Return [X, Y] of the center of cell containing provided text 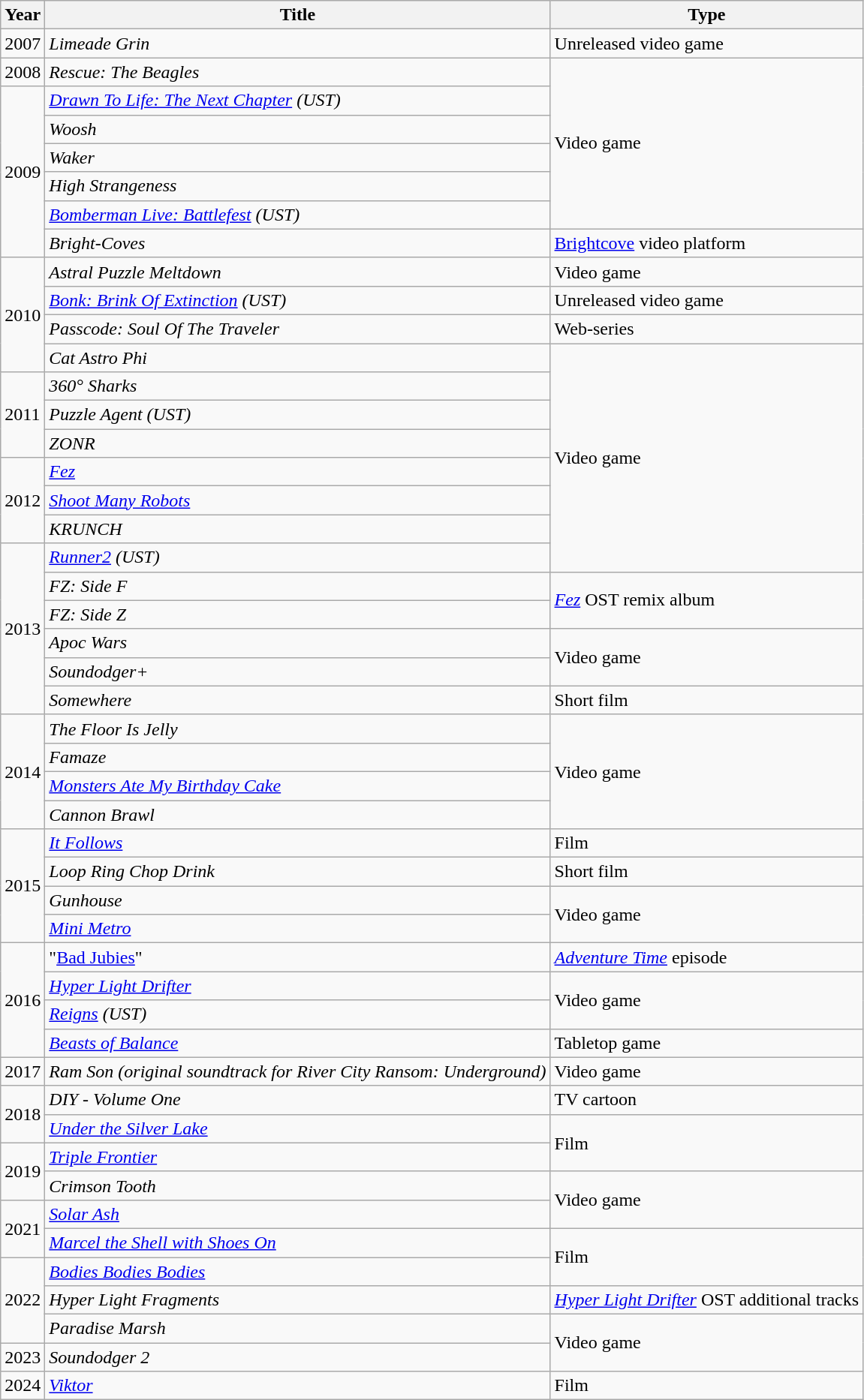
Under the Silver Lake [297, 1128]
Waker [297, 158]
Mini Metro [297, 929]
Reigns (UST) [297, 1014]
2015 [23, 886]
2011 [23, 415]
Rescue: The Beagles [297, 72]
Year [23, 15]
Title [297, 15]
DIY - Volume One [297, 1100]
Bright-Coves [297, 243]
2024 [23, 1386]
KRUNCH [297, 529]
Hyper Light Drifter OST additional tracks [707, 1300]
Fez [297, 472]
Loop Ring Chop Drink [297, 872]
Brightcove video platform [707, 243]
Soundodger 2 [297, 1357]
2010 [23, 314]
2014 [23, 771]
High Strangeness [297, 186]
2021 [23, 1228]
Ram Son (original soundtrack for River City Ransom: Underground) [297, 1071]
Woosh [297, 129]
Astral Puzzle Meltdown [297, 272]
Hyper Light Fragments [297, 1300]
Fez OST remix album [707, 600]
2008 [23, 72]
Hyper Light Drifter [297, 986]
Marcel the Shell with Shoes On [297, 1242]
Solar Ash [297, 1214]
The Floor Is Jelly [297, 729]
2023 [23, 1357]
ZONR [297, 443]
Soundodger+ [297, 671]
FZ: Side Z [297, 614]
Bodies Bodies Bodies [297, 1272]
TV cartoon [707, 1100]
Puzzle Agent (UST) [297, 415]
Monsters Ate My Birthday Cake [297, 786]
Web-series [707, 329]
2018 [23, 1114]
Runner2 (UST) [297, 557]
Tabletop game [707, 1043]
Shoot Many Robots [297, 500]
Cannon Brawl [297, 814]
Bonk: Brink Of Extinction (UST) [297, 300]
2017 [23, 1071]
Somewhere [297, 700]
"Bad Jubies" [297, 957]
Viktor [297, 1386]
Gunhouse [297, 900]
Passcode: Soul Of The Traveler [297, 329]
Crimson Tooth [297, 1185]
Limeade Grin [297, 44]
2009 [23, 172]
Triple Frontier [297, 1157]
2007 [23, 44]
Famaze [297, 757]
2022 [23, 1300]
360° Sharks [297, 386]
2012 [23, 500]
Adventure Time episode [707, 957]
FZ: Side F [297, 586]
Drawn To Life: The Next Chapter (UST) [297, 101]
Type [707, 15]
Cat Astro Phi [297, 358]
Paradise Marsh [297, 1329]
2016 [23, 1000]
Bomberman Live: Battlefest (UST) [297, 215]
It Follows [297, 843]
2019 [23, 1171]
2013 [23, 629]
Beasts of Balance [297, 1043]
Apoc Wars [297, 643]
